Locate the cell with the specified text and output its [x, y] center coordinate. 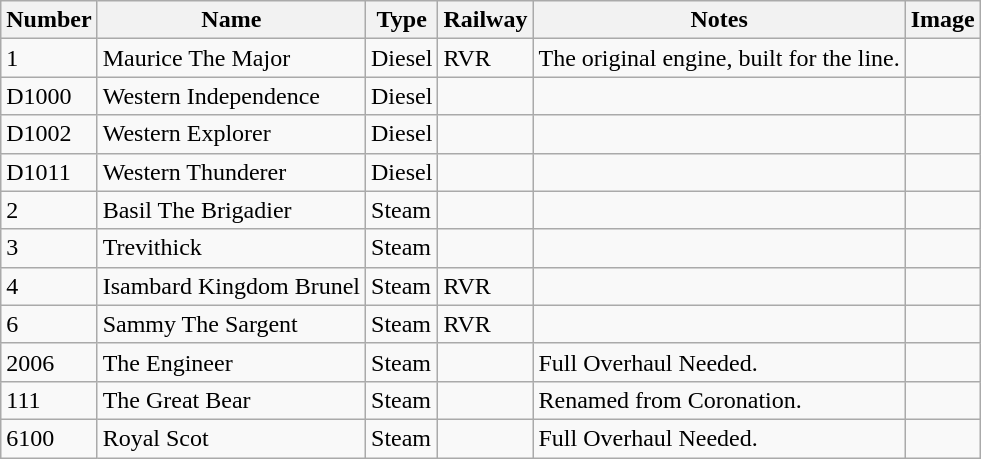
Image [942, 20]
Trevithick [231, 248]
2 [49, 210]
Type [402, 20]
2006 [49, 362]
Number [49, 20]
Royal Scot [231, 438]
4 [49, 286]
Sammy The Sargent [231, 324]
Railway [486, 20]
6100 [49, 438]
D1000 [49, 96]
Isambard Kingdom Brunel [231, 286]
111 [49, 400]
6 [49, 324]
Notes [719, 20]
Western Independence [231, 96]
The original engine, built for the line. [719, 58]
Western Explorer [231, 134]
D1002 [49, 134]
Western Thunderer [231, 172]
3 [49, 248]
The Engineer [231, 362]
Maurice The Major [231, 58]
Renamed from Coronation. [719, 400]
The Great Bear [231, 400]
D1011 [49, 172]
1 [49, 58]
Basil The Brigadier [231, 210]
Name [231, 20]
